Pinpoint the cell where the given text exists, returning its (x, y) midpoint coordinate. 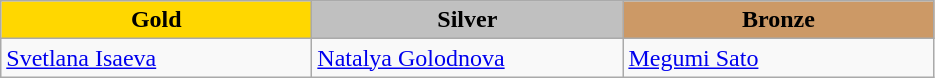
Gold (156, 20)
Megumi Sato (778, 58)
Natalya Golodnova (468, 58)
Silver (468, 20)
Svetlana Isaeva (156, 58)
Bronze (778, 20)
